Search for the cell housing the specified text and yield its (X, Y) center coordinate. 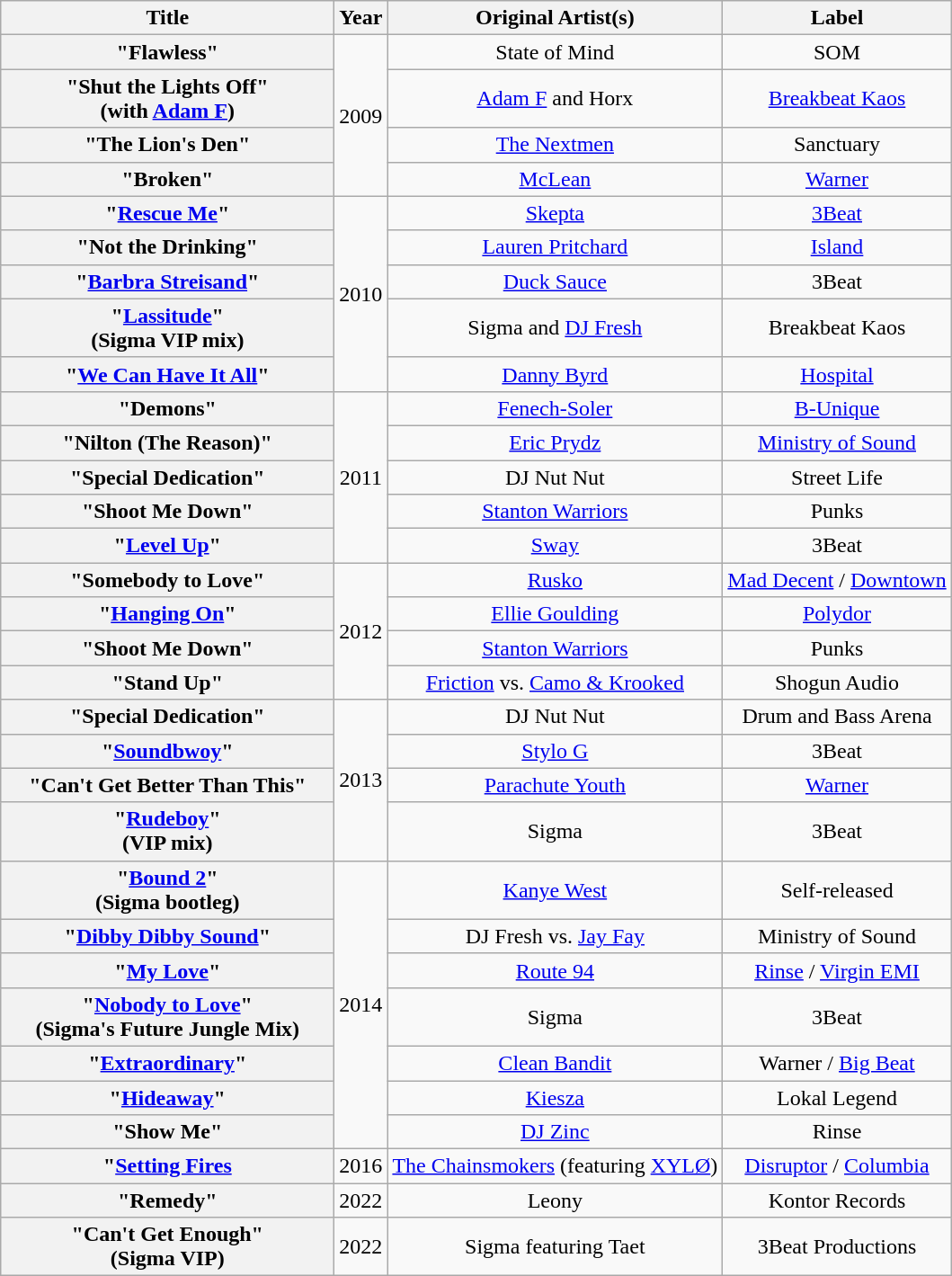
Rusko (556, 580)
"Can't Get Enough" (Sigma VIP) (167, 1246)
Mad Decent / Downtown (837, 580)
"Nobody to Love"(Sigma's Future Jungle Mix) (167, 1016)
State of Mind (556, 52)
Lauren Pritchard (556, 247)
Stylo G (556, 751)
The Nextmen (556, 145)
Parachute Youth (556, 785)
Self-released (837, 890)
Route 94 (556, 970)
DJ Zinc (556, 1132)
Title (167, 18)
2016 (361, 1166)
"Remedy" (167, 1200)
"Show Me" (167, 1132)
"Flawless" (167, 52)
"Setting Fires (167, 1166)
Duck Sauce (556, 281)
Sigma featuring Taet (556, 1246)
Ellie Goulding (556, 614)
Hospital (837, 374)
"Level Up" (167, 546)
Leony (556, 1200)
"Hanging On" (167, 614)
"Demons" (167, 408)
"Lassitude"(Sigma VIP mix) (167, 327)
Polydor (837, 614)
3Beat Productions (837, 1246)
Sigma and DJ Fresh (556, 327)
Kontor Records (837, 1200)
Adam F and Horx (556, 99)
Kiesza (556, 1098)
B-Unique (837, 408)
Fenech-Soler (556, 408)
Kanye West (556, 890)
"Shut the Lights Off"(with Adam F) (167, 99)
Eric Prydz (556, 442)
Skepta (556, 213)
Label (837, 18)
Danny Byrd (556, 374)
Sway (556, 546)
"Soundbwoy" (167, 751)
"Stand Up" (167, 683)
2011 (361, 477)
"Bound 2"(Sigma bootleg) (167, 890)
2013 (361, 781)
Sanctuary (837, 145)
"Hideaway" (167, 1098)
"We Can Have It All" (167, 374)
2014 (361, 1004)
2009 (361, 115)
McLean (556, 179)
2010 (361, 293)
"My Love" (167, 970)
DJ Fresh vs. Jay Fay (556, 936)
"Nilton (The Reason)" (167, 442)
"Not the Drinking" (167, 247)
Year (361, 18)
Rinse / Virgin EMI (837, 970)
Island (837, 247)
Drum and Bass Arena (837, 717)
"Somebody to Love" (167, 580)
Shogun Audio (837, 683)
"Extraordinary" (167, 1063)
Disruptor / Columbia (837, 1166)
Warner / Big Beat (837, 1063)
2012 (361, 631)
"Can't Get Better Than This" (167, 785)
Clean Bandit (556, 1063)
Original Artist(s) (556, 18)
The Chainsmokers (featuring XYLØ) (556, 1166)
Lokal Legend (837, 1098)
Street Life (837, 477)
Rinse (837, 1132)
"The Lion's Den" (167, 145)
"Dibby Dibby Sound" (167, 936)
"Barbra Streisand" (167, 281)
"Broken" (167, 179)
"Rescue Me" (167, 213)
SOM (837, 52)
Friction vs. Camo & Krooked (556, 683)
"Rudeboy"(VIP mix) (167, 831)
